From the cell containing the given text, extract its center point as [x, y] coordinate. 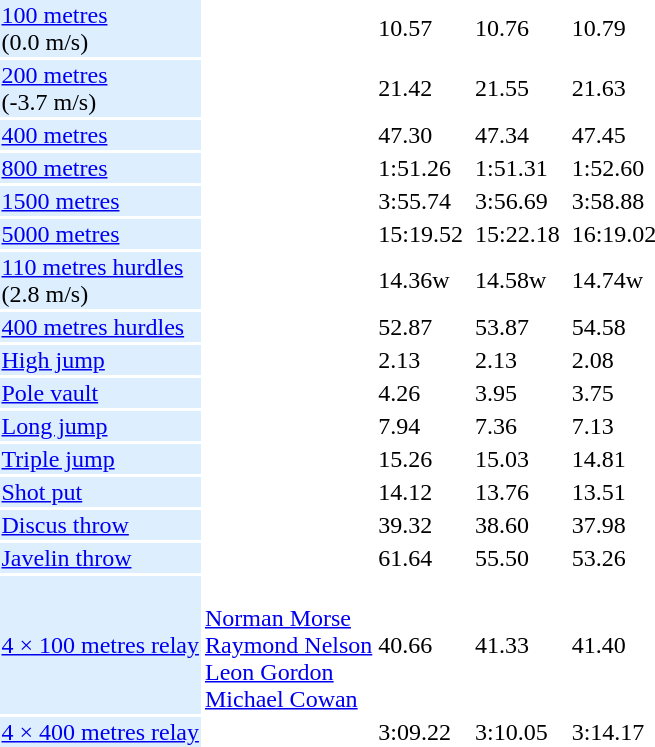
38.60 [517, 525]
7.94 [421, 426]
110 metres hurdles (2.8 m/s) [100, 280]
15:22.18 [517, 234]
13.76 [517, 492]
Discus throw [100, 525]
4.26 [421, 393]
1:51.26 [421, 168]
Triple jump [100, 459]
15:19.52 [421, 234]
3.95 [517, 393]
Javelin throw [100, 558]
53.87 [517, 327]
3:09.22 [421, 732]
400 metres [100, 135]
55.50 [517, 558]
10.57 [421, 28]
Norman Morse Raymond Nelson Leon Gordon Michael Cowan [288, 645]
15.26 [421, 459]
61.64 [421, 558]
41.33 [517, 645]
200 metres (-3.7 m/s) [100, 88]
40.66 [421, 645]
14.12 [421, 492]
Pole vault [100, 393]
3:55.74 [421, 201]
10.76 [517, 28]
400 metres hurdles [100, 327]
47.30 [421, 135]
5000 metres [100, 234]
4 × 100 metres relay [100, 645]
15.03 [517, 459]
Shot put [100, 492]
High jump [100, 360]
3:10.05 [517, 732]
3:56.69 [517, 201]
52.87 [421, 327]
39.32 [421, 525]
21.55 [517, 88]
4 × 400 metres relay [100, 732]
14.36w [421, 280]
1500 metres [100, 201]
7.36 [517, 426]
47.34 [517, 135]
Long jump [100, 426]
21.42 [421, 88]
1:51.31 [517, 168]
800 metres [100, 168]
100 metres (0.0 m/s) [100, 28]
14.58w [517, 280]
